Find where the given text appears and provide that cell's center as (X, Y) coordinate. 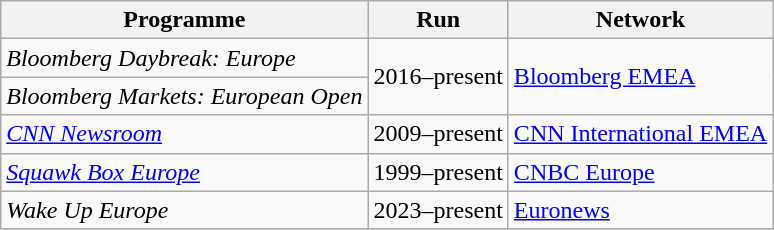
Squawk Box Europe (184, 172)
2009–present (438, 134)
CNBC Europe (640, 172)
Bloomberg EMEA (640, 77)
2023–present (438, 210)
Bloomberg Markets: European Open (184, 96)
Programme (184, 20)
CNN Newsroom (184, 134)
Run (438, 20)
2016–present (438, 77)
Wake Up Europe (184, 210)
Bloomberg Daybreak: Europe (184, 58)
CNN International EMEA (640, 134)
Network (640, 20)
1999–present (438, 172)
Euronews (640, 210)
